For the text-containing cell, return its midpoint in (X, Y) coordinate format. 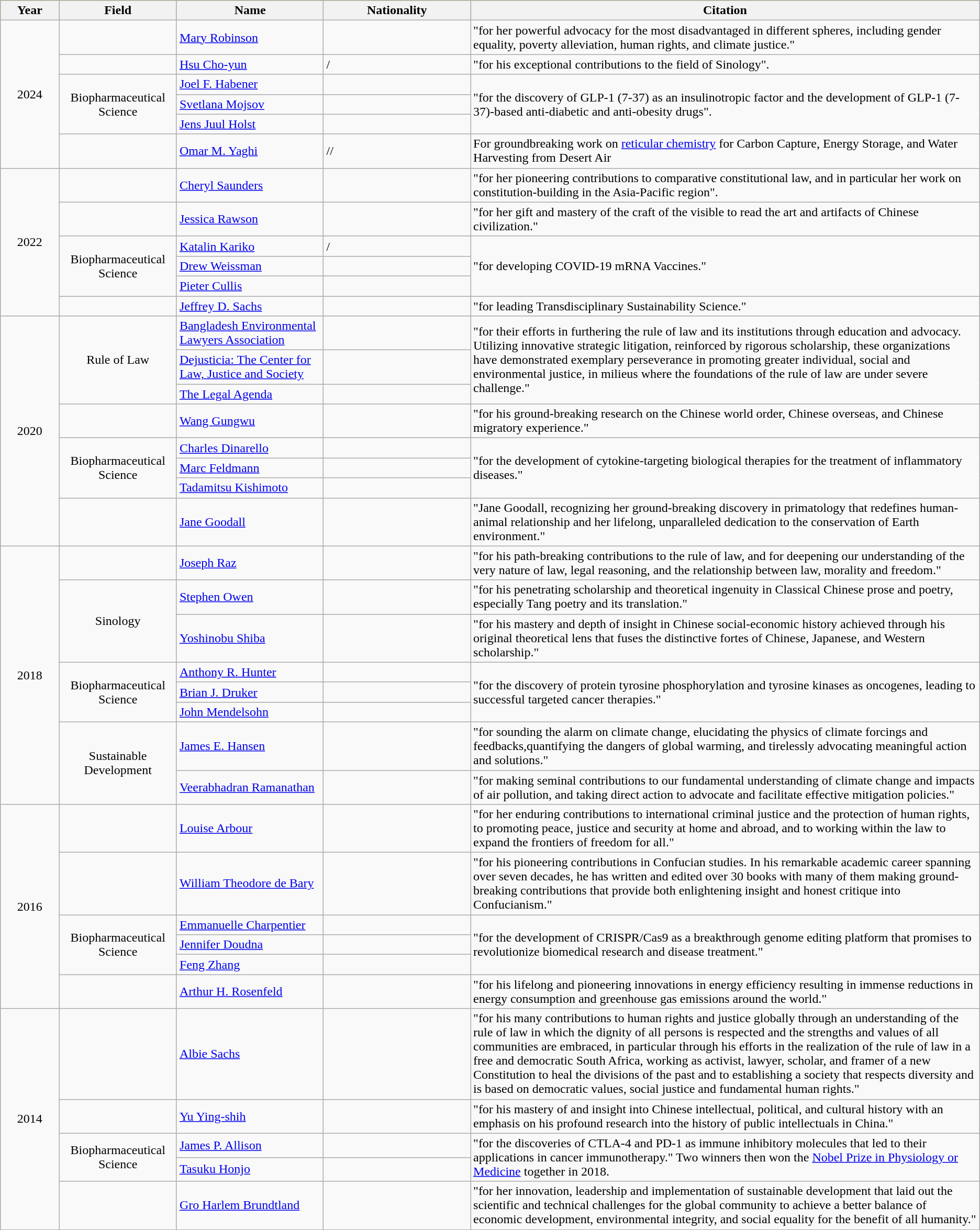
Louise Arbour (250, 829)
Yu Ying-shih (250, 1116)
Omar M. Yaghi (250, 151)
2022 (30, 242)
Feng Zhang (250, 965)
Bangladesh Environmental Lawyers Association (250, 333)
John Mendelsohn (250, 712)
Cheryl Saunders (250, 185)
Jennifer Doudna (250, 945)
Nationality (397, 10)
Jens Juul Holst (250, 124)
"for the discovery of protein tyrosine phosphorylation and tyrosine kinases as oncogenes, leading to successful targeted cancer therapies." (726, 692)
Katalin Kariko (250, 246)
"for leading Transdisciplinary Sustainability Science." (726, 306)
For groundbreaking work on reticular chemistry for Carbon Capture, Energy Storage, and Water Harvesting from Desert Air (726, 151)
Albie Sachs (250, 1054)
"for his ground-breaking research on the Chinese world order, Chinese overseas, and Chinese migratory experience." (726, 421)
Gro Harlem Brundtland (250, 1205)
2016 (30, 907)
Tasuku Honjo (250, 1169)
Emmanuelle Charpentier (250, 925)
"for his penetrating scholarship and theoretical ingenuity in Classical Chinese prose and poetry, especially Tang poetry and its translation." (726, 597)
"for developing COVID-19 mRNA Vaccines." (726, 266)
2018 (30, 675)
Rule of Law (118, 360)
Sustainable Development (118, 763)
The Legal Agenda (250, 394)
Hsu Cho-yun (250, 64)
Field (118, 10)
Jane Goodall (250, 522)
"for his exceptional contributions to the field of Sinology". (726, 64)
James E. Hansen (250, 746)
Stephen Owen (250, 597)
"for her gift and mastery of the craft of the visible to read the art and artifacts of Chinese civilization." (726, 219)
// (397, 151)
Anthony R. Hunter (250, 672)
Jeffrey D. Sachs (250, 306)
Joel F. Habener (250, 84)
Dejusticia: The Center for Law, Justice and Society (250, 367)
"for the discovery of GLP-1 (7-37) as an insulinotropic factor and the development of GLP-1 (7-37)-based anti-diabetic and anti-obesity drugs". (726, 104)
Mary Robinson (250, 38)
William Theodore de Bary (250, 884)
Citation (726, 10)
Pieter Cullis (250, 286)
Yoshinobu Shiba (250, 638)
"for the development of cytokine-targeting biological therapies for the treatment of inflammatory diseases." (726, 468)
2024 (30, 94)
Arthur H. Rosenfeld (250, 991)
Brian J. Druker (250, 692)
Name (250, 10)
Year (30, 10)
James P. Allison (250, 1145)
Wang Gungwu (250, 421)
Charles Dinarello (250, 448)
Drew Weissman (250, 266)
Svetlana Mojsov (250, 104)
Sinology (118, 621)
Marc Feldmann (250, 468)
"for her pioneering contributions to comparative constitutional law, and in particular her work on constitution-building in the Asia-Pacific region". (726, 185)
Tadamitsu Kishimoto (250, 488)
Joseph Raz (250, 563)
2020 (30, 431)
Jessica Rawson (250, 219)
2014 (30, 1119)
Veerabhadran Ramanathan (250, 787)
